Pinpoint the cell where the given text exists, returning its (x, y) midpoint coordinate. 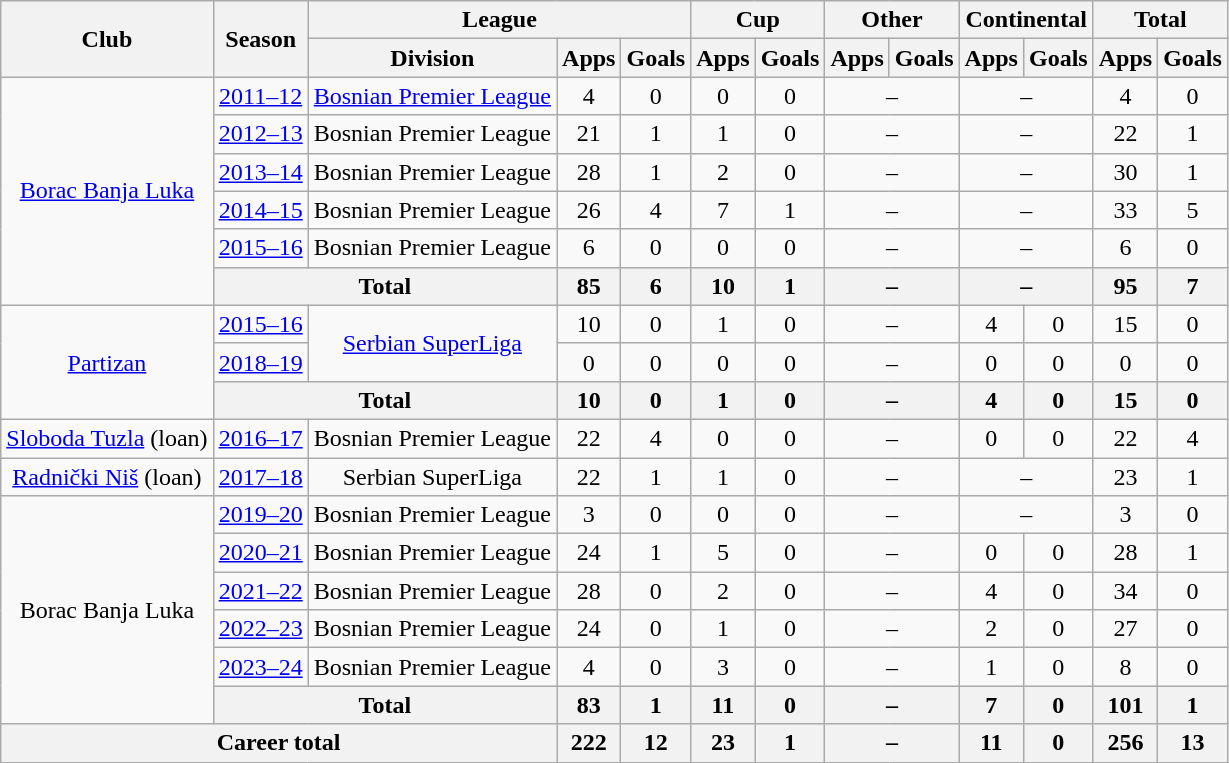
Season (260, 39)
Club (107, 39)
26 (589, 210)
256 (1125, 743)
2021–22 (260, 591)
Radnički Niš (loan) (107, 477)
2017–18 (260, 477)
2016–17 (260, 438)
13 (1193, 743)
21 (589, 134)
2023–24 (260, 667)
95 (1125, 286)
League (499, 20)
12 (656, 743)
2022–23 (260, 629)
34 (1125, 591)
Cup (758, 20)
222 (589, 743)
27 (1125, 629)
2013–14 (260, 172)
8 (1125, 667)
Continental (1026, 20)
2012–13 (260, 134)
101 (1125, 705)
Sloboda Tuzla (loan) (107, 438)
2020–21 (260, 553)
Partizan (107, 362)
85 (589, 286)
Other (892, 20)
30 (1125, 172)
33 (1125, 210)
2014–15 (260, 210)
2011–12 (260, 96)
83 (589, 705)
2019–20 (260, 515)
Career total (279, 743)
Division (432, 58)
2018–19 (260, 362)
